For the text-containing cell, return its midpoint in [x, y] coordinate format. 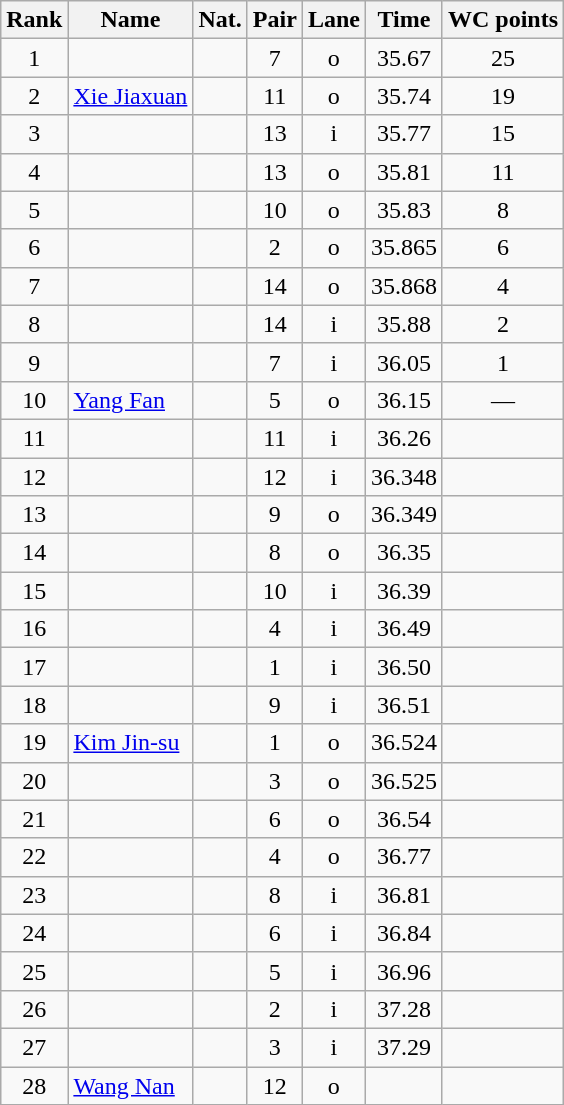
36.349 [404, 515]
36.54 [404, 819]
35.81 [404, 172]
36.51 [404, 705]
26 [34, 1009]
Lane [334, 20]
Time [404, 20]
28 [34, 1085]
Rank [34, 20]
36.348 [404, 477]
Xie Jiaxuan [130, 96]
36.77 [404, 857]
36.524 [404, 743]
Pair [274, 20]
24 [34, 933]
36.525 [404, 781]
37.28 [404, 1009]
36.84 [404, 933]
35.74 [404, 96]
36.05 [404, 362]
37.29 [404, 1047]
Kim Jin-su [130, 743]
27 [34, 1047]
36.96 [404, 971]
Wang Nan [130, 1085]
36.49 [404, 629]
35.868 [404, 286]
20 [34, 781]
21 [34, 819]
18 [34, 705]
35.67 [404, 58]
23 [34, 895]
36.26 [404, 438]
22 [34, 857]
36.15 [404, 400]
35.83 [404, 210]
WC points [502, 20]
36.50 [404, 667]
35.88 [404, 324]
16 [34, 629]
35.865 [404, 248]
36.35 [404, 553]
Yang Fan [130, 400]
— [502, 400]
17 [34, 667]
36.81 [404, 895]
35.77 [404, 134]
36.39 [404, 591]
Name [130, 20]
Nat. [220, 20]
